Capture the cell that displays the provided text and extract its (X, Y) central coordinate. 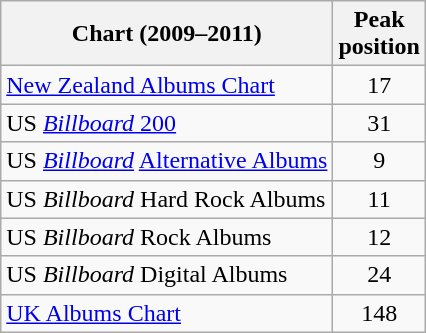
US Billboard Rock Albums (167, 237)
24 (379, 275)
US Billboard Alternative Albums (167, 161)
Chart (2009–2011) (167, 34)
US Billboard 200 (167, 123)
Peakposition (379, 34)
New Zealand Albums Chart (167, 85)
US Billboard Hard Rock Albums (167, 199)
US Billboard Digital Albums (167, 275)
11 (379, 199)
31 (379, 123)
148 (379, 313)
UK Albums Chart (167, 313)
17 (379, 85)
12 (379, 237)
9 (379, 161)
